Determine the (X, Y) coordinate at the center of the cell enclosing the given text.  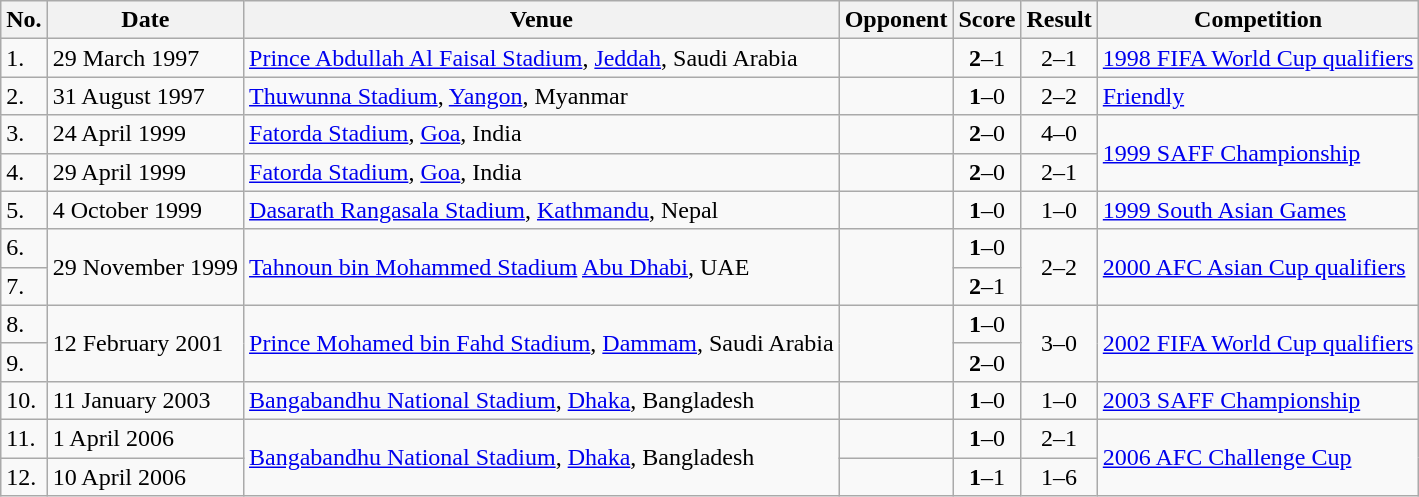
10. (24, 400)
12 February 2001 (145, 343)
11. (24, 438)
Prince Abdullah Al Faisal Stadium, Jeddah, Saudi Arabia (542, 58)
2000 AFC Asian Cup qualifiers (1258, 267)
29 March 1997 (145, 58)
Competition (1258, 20)
Friendly (1258, 96)
Venue (542, 20)
4. (24, 172)
5. (24, 210)
Prince Mohamed bin Fahd Stadium, Dammam, Saudi Arabia (542, 343)
1999 SAFF Championship (1258, 153)
3–0 (1059, 343)
Opponent (896, 20)
12. (24, 477)
Tahnoun bin Mohammed Stadium Abu Dhabi, UAE (542, 267)
3. (24, 134)
1999 South Asian Games (1258, 210)
6. (24, 248)
4–0 (1059, 134)
10 April 2006 (145, 477)
29 April 1999 (145, 172)
2002 FIFA World Cup qualifiers (1258, 343)
2003 SAFF Championship (1258, 400)
Date (145, 20)
8. (24, 324)
2006 AFC Challenge Cup (1258, 457)
31 August 1997 (145, 96)
1998 FIFA World Cup qualifiers (1258, 58)
1–1 (987, 477)
1–6 (1059, 477)
Score (987, 20)
Result (1059, 20)
11 January 2003 (145, 400)
1. (24, 58)
7. (24, 286)
Dasarath Rangasala Stadium, Kathmandu, Nepal (542, 210)
9. (24, 362)
No. (24, 20)
24 April 1999 (145, 134)
2. (24, 96)
29 November 1999 (145, 267)
Thuwunna Stadium, Yangon, Myanmar (542, 96)
1 April 2006 (145, 438)
4 October 1999 (145, 210)
